Detect which cell encompasses the target text, then output its (x, y) center coordinate. 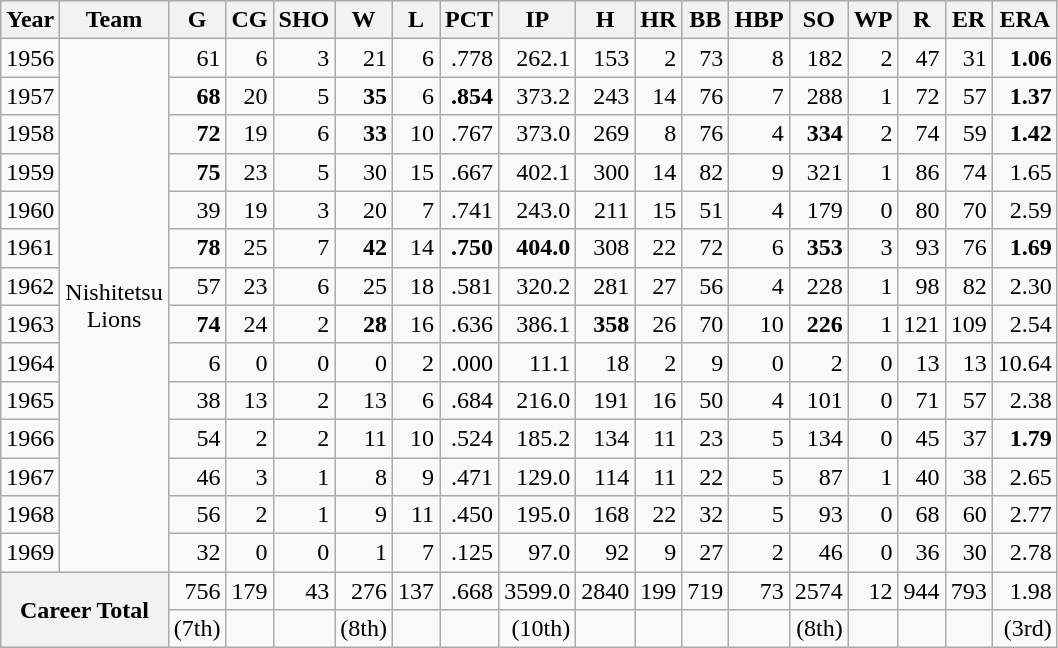
26 (658, 324)
.450 (470, 515)
373.2 (538, 96)
1957 (30, 96)
54 (197, 438)
.767 (470, 134)
1956 (30, 58)
Year (30, 20)
321 (818, 172)
39 (197, 210)
1969 (30, 553)
320.2 (538, 286)
1960 (30, 210)
Career Total (84, 610)
36 (922, 553)
1968 (30, 515)
114 (606, 477)
2574 (818, 591)
45 (922, 438)
H (606, 20)
1.79 (1024, 438)
793 (968, 591)
281 (606, 286)
37 (968, 438)
HBP (759, 20)
1965 (30, 400)
33 (364, 134)
CG (250, 20)
.581 (470, 286)
(7th) (197, 629)
87 (818, 477)
1966 (30, 438)
944 (922, 591)
1.65 (1024, 172)
42 (364, 248)
35 (364, 96)
109 (968, 324)
HR (658, 20)
Nishitetsu Lions (114, 306)
43 (304, 591)
243 (606, 96)
ERA (1024, 20)
L (416, 20)
269 (606, 134)
31 (968, 58)
137 (416, 591)
.668 (470, 591)
1961 (30, 248)
.684 (470, 400)
60 (968, 515)
308 (606, 248)
IP (538, 20)
WP (873, 20)
1.98 (1024, 591)
78 (197, 248)
199 (658, 591)
756 (197, 591)
185.2 (538, 438)
.524 (470, 438)
2.38 (1024, 400)
1.37 (1024, 96)
51 (706, 210)
R (922, 20)
2.65 (1024, 477)
.750 (470, 248)
228 (818, 286)
1967 (30, 477)
2.59 (1024, 210)
2.78 (1024, 553)
28 (364, 324)
404.0 (538, 248)
.636 (470, 324)
1.69 (1024, 248)
129.0 (538, 477)
.000 (470, 362)
2.77 (1024, 515)
2840 (606, 591)
182 (818, 58)
80 (922, 210)
BB (706, 20)
12 (873, 591)
262.1 (538, 58)
10.64 (1024, 362)
86 (922, 172)
G (197, 20)
W (364, 20)
ER (968, 20)
386.1 (538, 324)
195.0 (538, 515)
191 (606, 400)
SO (818, 20)
1964 (30, 362)
59 (968, 134)
61 (197, 58)
719 (706, 591)
50 (706, 400)
1963 (30, 324)
1.42 (1024, 134)
.471 (470, 477)
.125 (470, 553)
101 (818, 400)
.741 (470, 210)
24 (250, 324)
21 (364, 58)
153 (606, 58)
353 (818, 248)
216.0 (538, 400)
Team (114, 20)
(3rd) (1024, 629)
71 (922, 400)
98 (922, 286)
121 (922, 324)
2.54 (1024, 324)
243.0 (538, 210)
1959 (30, 172)
97.0 (538, 553)
3599.0 (538, 591)
276 (364, 591)
(10th) (538, 629)
288 (818, 96)
402.1 (538, 172)
.667 (470, 172)
1.06 (1024, 58)
40 (922, 477)
11.1 (538, 362)
1962 (30, 286)
168 (606, 515)
PCT (470, 20)
47 (922, 58)
1958 (30, 134)
75 (197, 172)
2.30 (1024, 286)
373.0 (538, 134)
.778 (470, 58)
226 (818, 324)
SHO (304, 20)
334 (818, 134)
300 (606, 172)
211 (606, 210)
92 (606, 553)
.854 (470, 96)
358 (606, 324)
